Determine the (X, Y) coordinate at the center of the cell enclosing the given text.  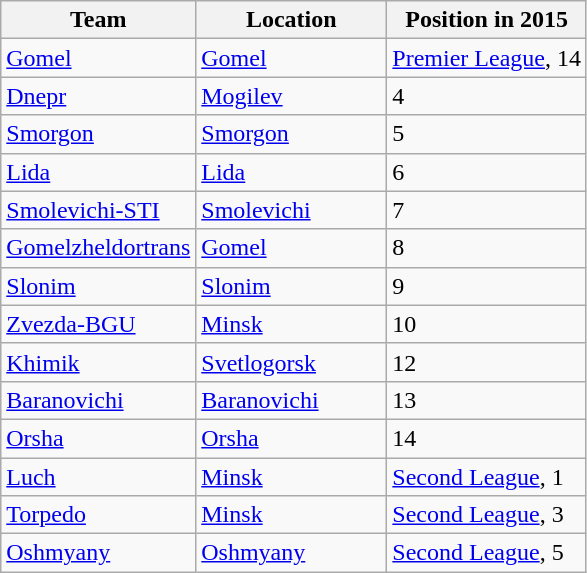
6 (487, 172)
Khimik (98, 362)
Team (98, 20)
4 (487, 96)
Premier League, 14 (487, 58)
Position in 2015 (487, 20)
Dnepr (98, 96)
Second League, 5 (487, 553)
Smolevichi-STI (98, 210)
Mogilev (292, 96)
7 (487, 210)
12 (487, 362)
Zvezda-BGU (98, 324)
13 (487, 400)
Second League, 3 (487, 515)
Torpedo (98, 515)
5 (487, 134)
14 (487, 438)
8 (487, 248)
Gomelzheldortrans (98, 248)
10 (487, 324)
Svetlogorsk (292, 362)
Luch (98, 477)
9 (487, 286)
Smolevichi (292, 210)
Location (292, 20)
Second League, 1 (487, 477)
